Capture the cell that displays the provided text and extract its [x, y] central coordinate. 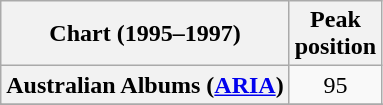
Peakposition [335, 34]
Chart (1995–1997) [145, 34]
Australian Albums (ARIA) [145, 85]
95 [335, 85]
